Capture the cell that displays the provided text and extract its [X, Y] central coordinate. 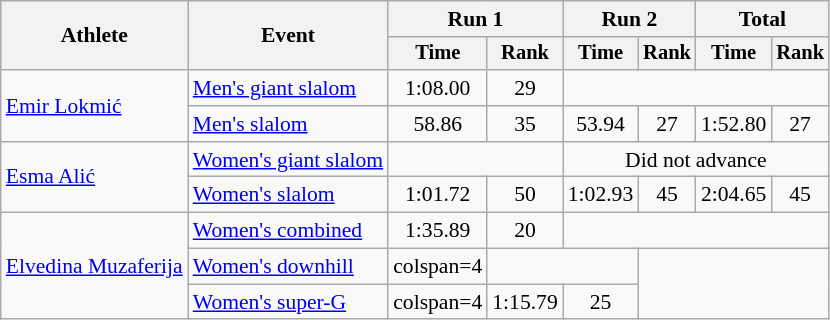
Women's downhill [288, 267]
50 [524, 195]
1:01.72 [438, 195]
35 [524, 124]
Elvedina Muzaferija [94, 266]
Women's super-G [288, 302]
Run 1 [476, 19]
1:08.00 [438, 88]
58.86 [438, 124]
Women's giant slalom [288, 160]
25 [600, 302]
Men's giant slalom [288, 88]
Event [288, 36]
Athlete [94, 36]
Women's combined [288, 231]
Men's slalom [288, 124]
53.94 [600, 124]
Esma Alić [94, 178]
1:52.80 [734, 124]
1:35.89 [438, 231]
Total [762, 19]
1:15.79 [524, 302]
Women's slalom [288, 195]
Run 2 [630, 19]
Did not advance [696, 160]
1:02.93 [600, 195]
2:04.65 [734, 195]
Emir Lokmić [94, 106]
20 [524, 231]
29 [524, 88]
